Determine the [x, y] coordinate at the center of the cell enclosing the given text.  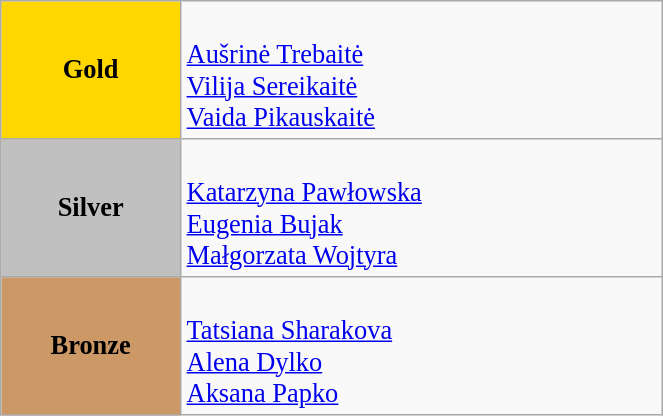
Silver [91, 207]
Aušrinė TrebaitėVilija Sereikaitė Vaida Pikauskaitė [422, 69]
Gold [91, 69]
Katarzyna PawłowskaEugenia Bujak Małgorzata Wojtyra [422, 207]
Tatsiana SharakovaAlena Dylko Aksana Papko [422, 345]
Bronze [91, 345]
